From the cell containing the given text, extract its center point as [x, y] coordinate. 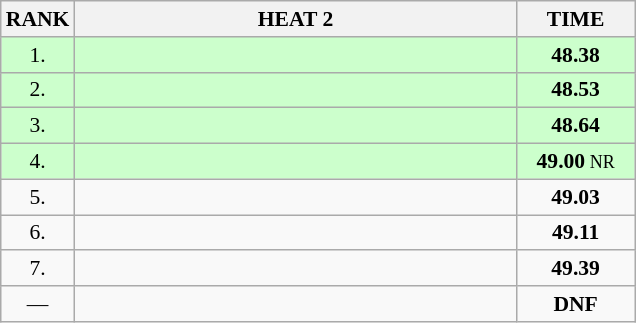
49.39 [576, 269]
7. [38, 269]
48.38 [576, 55]
DNF [576, 304]
49.03 [576, 197]
TIME [576, 19]
1. [38, 55]
49.11 [576, 233]
48.64 [576, 126]
2. [38, 90]
4. [38, 162]
6. [38, 233]
HEAT 2 [295, 19]
48.53 [576, 90]
49.00 NR [576, 162]
5. [38, 197]
RANK [38, 19]
3. [38, 126]
— [38, 304]
